Pinpoint the cell where the given text exists, returning its (X, Y) midpoint coordinate. 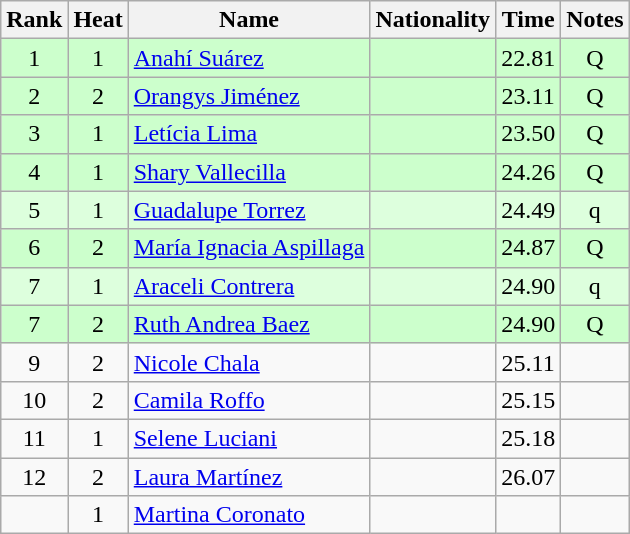
Camila Roffo (249, 400)
Time (528, 20)
Orangys Jiménez (249, 96)
Guadalupe Torrez (249, 210)
11 (34, 438)
24.87 (528, 248)
23.50 (528, 134)
Anahí Suárez (249, 58)
12 (34, 477)
Martina Coronato (249, 515)
10 (34, 400)
Name (249, 20)
6 (34, 248)
Heat (98, 20)
Araceli Contrera (249, 286)
22.81 (528, 58)
Rank (34, 20)
25.18 (528, 438)
9 (34, 362)
Nationality (433, 20)
25.15 (528, 400)
María Ignacia Aspillaga (249, 248)
3 (34, 134)
5 (34, 210)
Ruth Andrea Baez (249, 324)
Selene Luciani (249, 438)
Laura Martínez (249, 477)
24.49 (528, 210)
Shary Vallecilla (249, 172)
25.11 (528, 362)
26.07 (528, 477)
Notes (595, 20)
24.26 (528, 172)
Letícia Lima (249, 134)
Nicole Chala (249, 362)
23.11 (528, 96)
4 (34, 172)
